Search for the cell housing the specified text and yield its (X, Y) center coordinate. 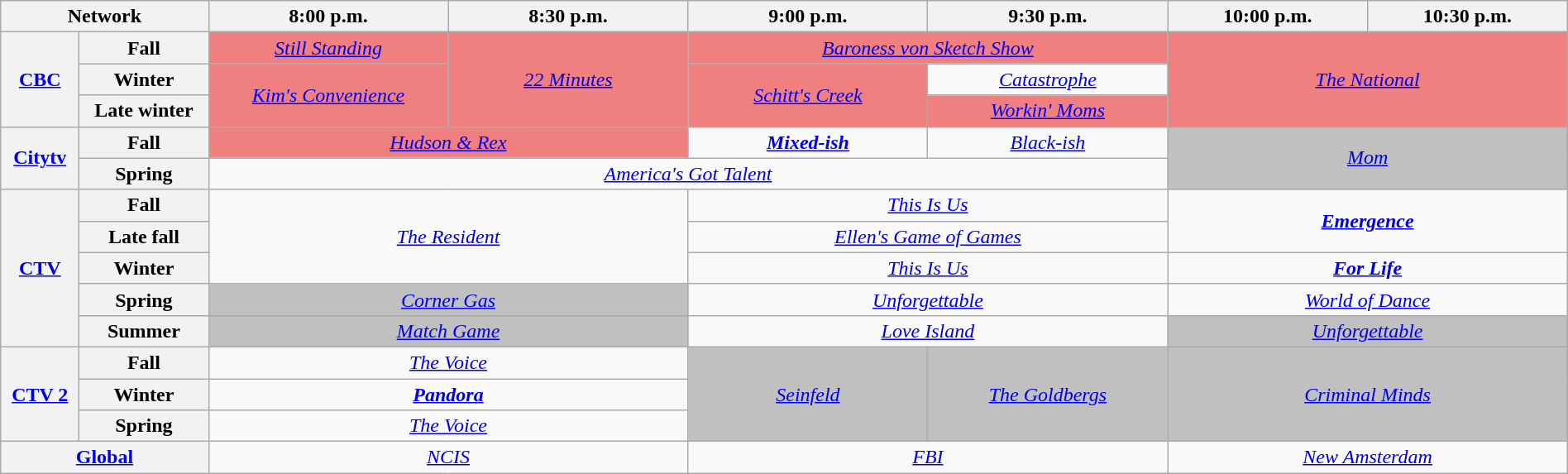
For Life (1368, 268)
Global (104, 457)
9:30 p.m. (1048, 17)
NCIS (448, 457)
Corner Gas (448, 299)
Baroness von Sketch Show (928, 48)
Late winter (144, 111)
Black-ish (1048, 142)
The National (1368, 79)
Criminal Minds (1368, 394)
Late fall (144, 237)
10:00 p.m. (1268, 17)
FBI (928, 457)
CTV 2 (40, 394)
Match Game (448, 331)
World of Dance (1368, 299)
CTV (40, 268)
22 Minutes (568, 79)
New Amsterdam (1368, 457)
Schitt's Creek (808, 95)
Workin' Moms (1048, 111)
The Resident (448, 237)
Love Island (928, 331)
America's Got Talent (688, 174)
Seinfeld (808, 394)
Hudson & Rex (448, 142)
Emergence (1368, 221)
Ellen's Game of Games (928, 237)
Citytv (40, 158)
Mom (1368, 158)
Catastrophe (1048, 79)
8:30 p.m. (568, 17)
8:00 p.m. (328, 17)
Network (104, 17)
Kim's Convenience (328, 95)
9:00 p.m. (808, 17)
Mixed-ish (808, 142)
Still Standing (328, 48)
The Goldbergs (1048, 394)
Summer (144, 331)
CBC (40, 79)
Pandora (448, 395)
10:30 p.m. (1468, 17)
